Provide the [X, Y] coordinate of the cell's center where the given text is located.  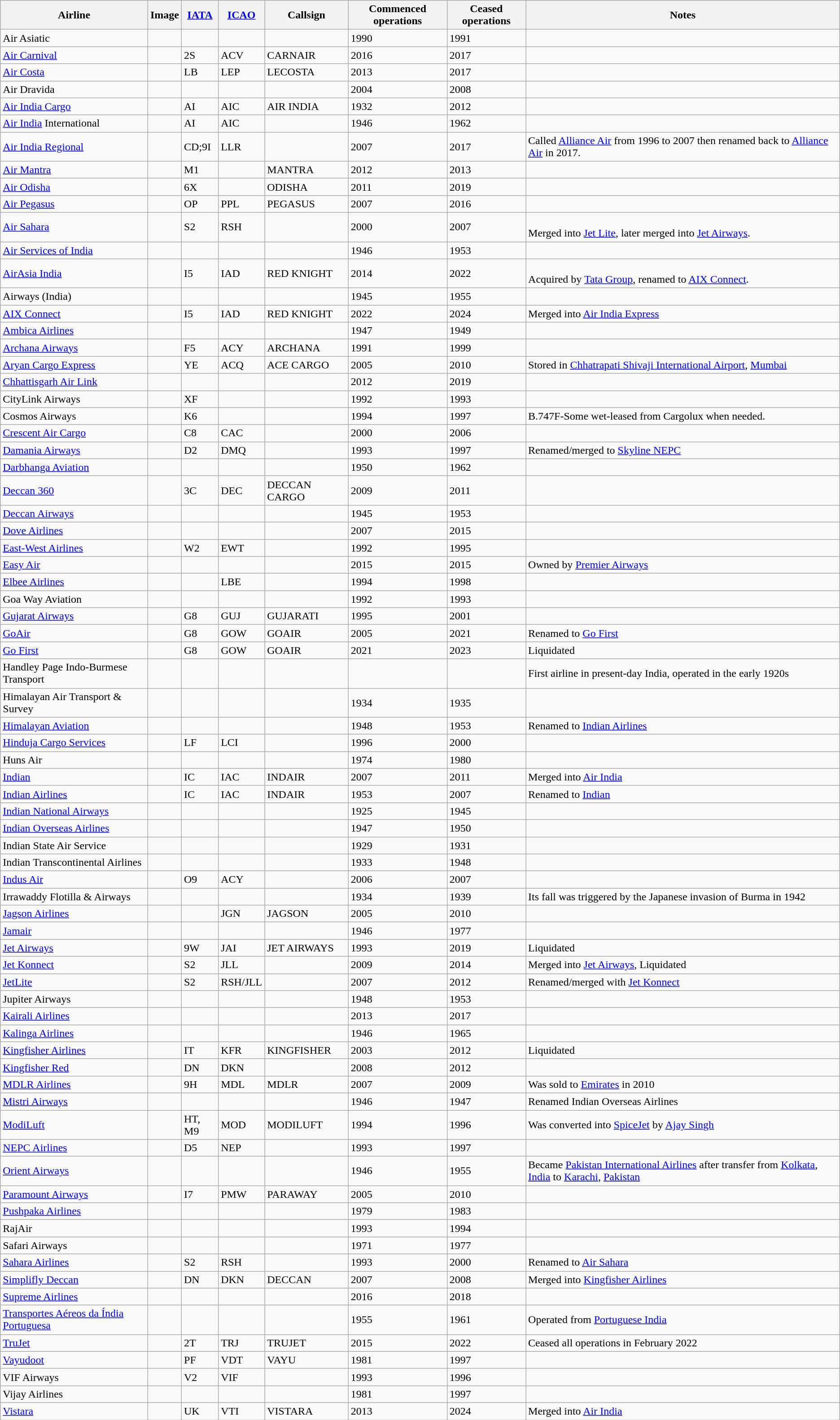
CARNAIR [306, 55]
PF [200, 1360]
Goa Way Aviation [74, 599]
Renamed Indian Overseas Airlines [683, 1101]
MDL [241, 1084]
UK [200, 1411]
AIR INDIA [306, 106]
W2 [200, 548]
East-West Airlines [74, 548]
DEC [241, 490]
1949 [486, 331]
1961 [486, 1319]
1931 [486, 845]
JGN [241, 914]
LEP [241, 72]
Mistri Airways [74, 1101]
Kalinga Airlines [74, 1033]
Handley Page Indo-Burmese Transport [74, 673]
ACE CARGO [306, 365]
Jet Airways [74, 948]
ACV [241, 55]
GUJ [241, 616]
1935 [486, 703]
NEP [241, 1148]
1998 [486, 582]
MDLR [306, 1084]
1983 [486, 1211]
9W [200, 948]
C8 [200, 433]
Paramount Airways [74, 1194]
B.747F-Some wet-leased from Cargolux when needed. [683, 416]
XF [200, 399]
Notes [683, 15]
Image [164, 15]
Ambica Airlines [74, 331]
Vistara [74, 1411]
Himalayan Air Transport & Survey [74, 703]
Air Carnival [74, 55]
JET AIRWAYS [306, 948]
Jupiter Airways [74, 999]
DECCAN CARGO [306, 490]
AIX Connect [74, 314]
Indian State Air Service [74, 845]
Archana Airways [74, 348]
1932 [398, 106]
1925 [398, 811]
Orient Airways [74, 1171]
Its fall was triggered by the Japanese invasion of Burma in 1942 [683, 897]
Renamed/merged to Skyline NEPC [683, 450]
MANTRA [306, 170]
2T [200, 1343]
Callsign [306, 15]
Pushpaka Airlines [74, 1211]
VISTARA [306, 1411]
Safari Airways [74, 1245]
Hinduja Cargo Services [74, 743]
Air India International [74, 123]
2S [200, 55]
Himalayan Aviation [74, 726]
Easy Air [74, 565]
MODILUFT [306, 1125]
LECOSTA [306, 72]
1971 [398, 1245]
F5 [200, 348]
JetLite [74, 982]
1939 [486, 897]
VIF Airways [74, 1377]
VDT [241, 1360]
M1 [200, 170]
Air Services of India [74, 250]
Renamed to Air Sahara [683, 1262]
RajAir [74, 1228]
Dove Airlines [74, 530]
Merged into Air India Express [683, 314]
Renamed to Indian [683, 794]
Ceased operations [486, 15]
RSH/JLL [241, 982]
Merged into Kingfisher Airlines [683, 1280]
1990 [398, 38]
OP [200, 204]
DECCAN [306, 1280]
Called Alliance Air from 1996 to 2007 then renamed back to Alliance Air in 2017. [683, 146]
Kairali Airlines [74, 1016]
Operated from Portuguese India [683, 1319]
VIF [241, 1377]
Kingfisher Red [74, 1067]
LBE [241, 582]
PEGASUS [306, 204]
Kingfisher Airlines [74, 1050]
Vijay Airlines [74, 1394]
Chhattisgarh Air Link [74, 382]
CityLink Airways [74, 399]
K6 [200, 416]
TRJ [241, 1343]
Indus Air [74, 880]
AirAsia India [74, 274]
1974 [398, 760]
PMW [241, 1194]
Deccan 360 [74, 490]
IT [200, 1050]
LCI [241, 743]
DMQ [241, 450]
Air India Regional [74, 146]
Aryan Cargo Express [74, 365]
Commenced operations [398, 15]
YE [200, 365]
ACQ [241, 365]
2001 [486, 616]
Jet Konnect [74, 965]
Airways (India) [74, 297]
Ceased all operations in February 2022 [683, 1343]
NEPC Airlines [74, 1148]
Air Sahara [74, 227]
Was sold to Emirates in 2010 [683, 1084]
KFR [241, 1050]
Air Mantra [74, 170]
Huns Air [74, 760]
Merged into Jet Lite, later merged into Jet Airways. [683, 227]
V2 [200, 1377]
CAC [241, 433]
PARAWAY [306, 1194]
Sahara Airlines [74, 1262]
Deccan Airways [74, 513]
MOD [241, 1125]
Damania Airways [74, 450]
LB [200, 72]
Elbee Airlines [74, 582]
JLL [241, 965]
Crescent Air Cargo [74, 433]
2003 [398, 1050]
Indian Transcontinental Airlines [74, 863]
VAYU [306, 1360]
Jagson Airlines [74, 914]
D2 [200, 450]
JAI [241, 948]
1965 [486, 1033]
Indian Overseas Airlines [74, 828]
TRUJET [306, 1343]
Indian National Airways [74, 811]
Was converted into SpiceJet by Ajay Singh [683, 1125]
Air Odisha [74, 187]
2004 [398, 89]
HT, M9 [200, 1125]
Cosmos Airways [74, 416]
Indian [74, 777]
Air Pegasus [74, 204]
I7 [200, 1194]
Vayudoot [74, 1360]
1999 [486, 348]
Air Costa [74, 72]
1980 [486, 760]
Acquired by Tata Group, renamed to AIX Connect. [683, 274]
2018 [486, 1297]
O9 [200, 880]
GUJARATI [306, 616]
D5 [200, 1148]
ICAO [241, 15]
First airline in present-day India, operated in the early 1920s [683, 673]
VTI [241, 1411]
6X [200, 187]
Renamed to Go First [683, 633]
3C [200, 490]
LF [200, 743]
Jamair [74, 931]
Merged into Jet Airways, Liquidated [683, 965]
Owned by Premier Airways [683, 565]
ARCHANA [306, 348]
1933 [398, 863]
Irrawaddy Flotilla & Airways [74, 897]
Air Asiatic [74, 38]
Air Dravida [74, 89]
CD;9I [200, 146]
LLR [241, 146]
1979 [398, 1211]
PPL [241, 204]
MDLR Airlines [74, 1084]
Renamed to Indian Airlines [683, 726]
Supreme Airlines [74, 1297]
Air India Cargo [74, 106]
Simplifly Deccan [74, 1280]
Renamed/merged with Jet Konnect [683, 982]
KINGFISHER [306, 1050]
Go First [74, 650]
Stored in Chhatrapati Shivaji International Airport, Mumbai [683, 365]
1929 [398, 845]
Airline [74, 15]
JAGSON [306, 914]
Indian Airlines [74, 794]
IATA [200, 15]
ModiLuft [74, 1125]
EWT [241, 548]
GoAir [74, 633]
Darbhanga Aviation [74, 467]
Transportes Aéreos da Índia Portuguesa [74, 1319]
Became Pakistan International Airlines after transfer from Kolkata, India to Karachi, Pakistan [683, 1171]
ODISHA [306, 187]
TruJet [74, 1343]
Gujarat Airways [74, 616]
2023 [486, 650]
9H [200, 1084]
